Return the (x, y) coordinate for the center point of the cell that contains the specified text.  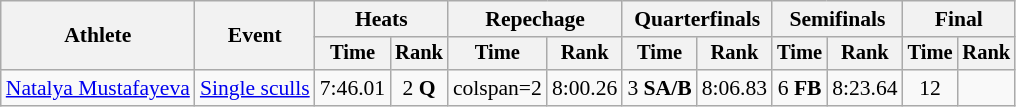
Single sculls (255, 88)
8:00.26 (584, 88)
6 FB (800, 88)
Repechage (536, 19)
Quarterfinals (697, 19)
Heats (382, 19)
3 SA/B (659, 88)
Semifinals (837, 19)
Athlete (98, 36)
Final (959, 19)
12 (930, 88)
Event (255, 36)
7:46.01 (352, 88)
colspan=2 (498, 88)
8:23.64 (864, 88)
2 Q (419, 88)
Natalya Mustafayeva (98, 88)
8:06.83 (734, 88)
